From the cell containing the given text, extract its center point as [X, Y] coordinate. 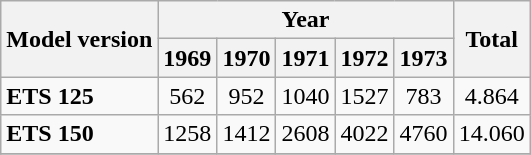
1258 [188, 134]
1971 [306, 58]
ETS 150 [80, 134]
Year [306, 20]
952 [246, 96]
1972 [364, 58]
4022 [364, 134]
14.060 [492, 134]
2608 [306, 134]
1040 [306, 96]
562 [188, 96]
4760 [424, 134]
ETS 125 [80, 96]
1973 [424, 58]
1412 [246, 134]
1969 [188, 58]
Total [492, 39]
1527 [364, 96]
4.864 [492, 96]
1970 [246, 58]
783 [424, 96]
Model version [80, 39]
